For the text-containing cell, return its midpoint in [X, Y] coordinate format. 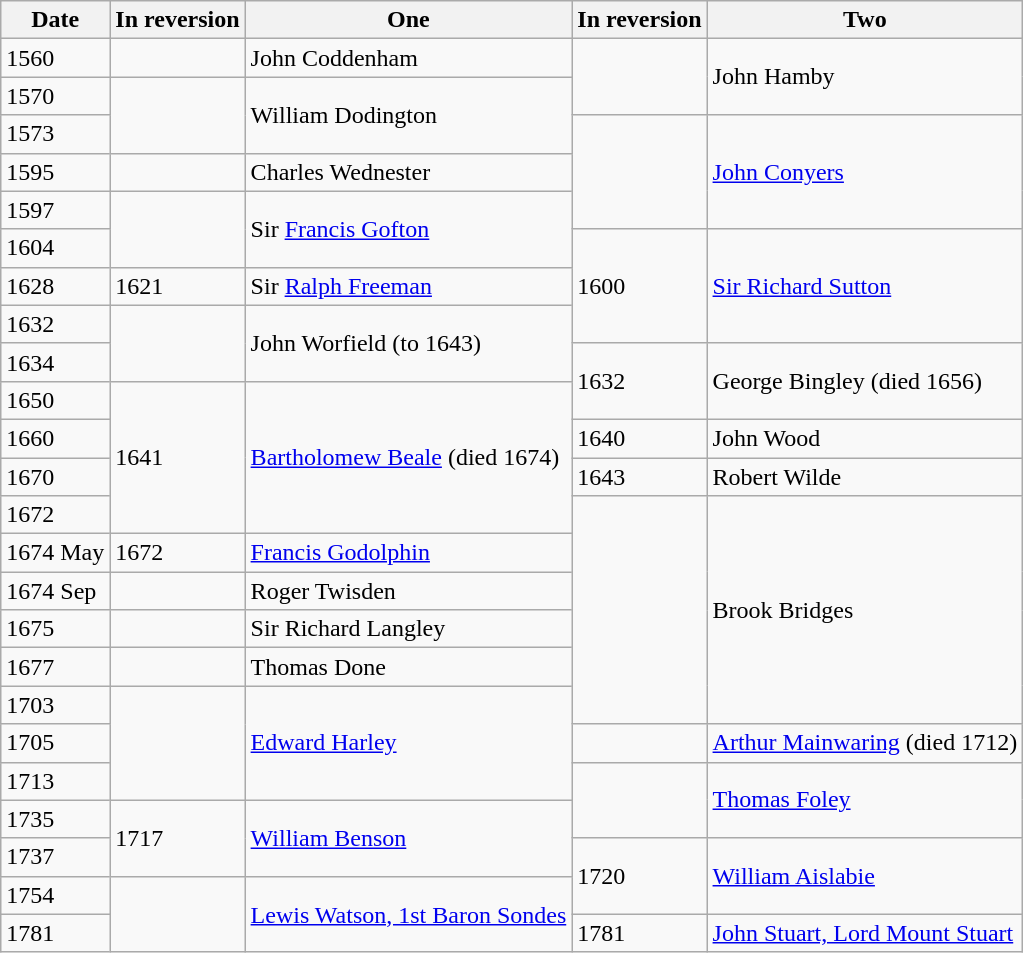
1703 [56, 705]
George Bingley (died 1656) [865, 381]
Charles Wednester [408, 172]
1643 [640, 477]
Thomas Done [408, 667]
1560 [56, 58]
1737 [56, 857]
Two [865, 20]
1628 [56, 286]
1705 [56, 743]
1754 [56, 895]
1670 [56, 477]
Roger Twisden [408, 591]
1713 [56, 781]
Sir Richard Sutton [865, 286]
William Aislabie [865, 876]
One [408, 20]
1573 [56, 134]
Arthur Mainwaring (died 1712) [865, 743]
1660 [56, 438]
1674 Sep [56, 591]
1600 [640, 286]
John Coddenham [408, 58]
1634 [56, 362]
1595 [56, 172]
Lewis Watson, 1st Baron Sondes [408, 914]
John Hamby [865, 77]
Date [56, 20]
Edward Harley [408, 743]
1621 [178, 286]
Bartholomew Beale (died 1674) [408, 457]
John Wood [865, 438]
1717 [178, 838]
1597 [56, 210]
John Worfield (to 1643) [408, 343]
Sir Richard Langley [408, 629]
1675 [56, 629]
John Conyers [865, 172]
1677 [56, 667]
Brook Bridges [865, 610]
1674 May [56, 553]
Sir Ralph Freeman [408, 286]
Sir Francis Gofton [408, 229]
1570 [56, 96]
Thomas Foley [865, 800]
1735 [56, 819]
Robert Wilde [865, 477]
1641 [178, 457]
Francis Godolphin [408, 553]
John Stuart, Lord Mount Stuart [865, 933]
1720 [640, 876]
William Dodington [408, 115]
1640 [640, 438]
1604 [56, 248]
William Benson [408, 838]
1650 [56, 400]
